Search for the cell housing the specified text and yield its [x, y] center coordinate. 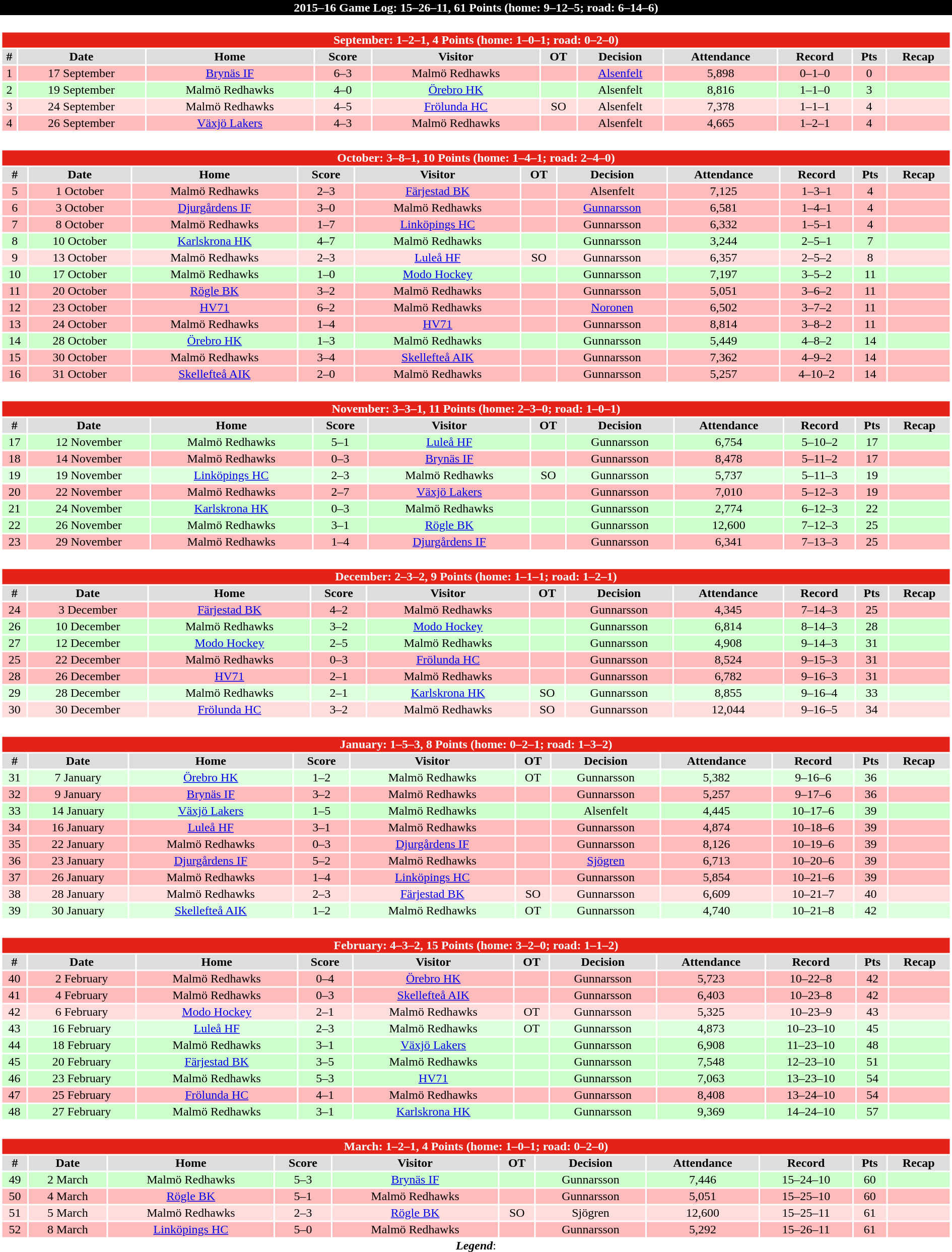
19 November [89, 475]
7–12–3 [820, 525]
8,408 [711, 1095]
1–5–1 [817, 224]
5,854 [716, 877]
December: 2–3–2, 9 Points (home: 1–1–1; road: 1–2–1) [475, 577]
January: 1–5–3, 8 Points (home: 0–2–1; road: 1–3–2) [475, 744]
52 [15, 1230]
3–4 [326, 357]
7,010 [729, 492]
10–20–6 [813, 861]
5,292 [703, 1230]
1–1–0 [815, 90]
14–24–10 [811, 1112]
17 September [81, 73]
3 December [88, 610]
24 September [81, 106]
57 [872, 1112]
24 [14, 610]
38 [14, 894]
15–25–10 [806, 1197]
4–7 [326, 241]
23 [14, 542]
30 [14, 710]
12,044 [728, 710]
16 February [82, 1028]
26 November [89, 525]
16 [15, 374]
2 February [82, 979]
4–5 [343, 106]
22 December [88, 660]
6 February [82, 1012]
9–17–6 [813, 795]
20 October [80, 291]
February: 4–3–2, 15 Points (home: 3–2–0; road: 1–1–2) [475, 946]
3–8–2 [817, 324]
5,325 [711, 1012]
October: 3–8–1, 10 Points (home: 1–4–1; road: 2–4–0) [475, 158]
9–16–4 [819, 693]
6–2 [326, 308]
37 [14, 877]
6,713 [716, 861]
26 [14, 626]
10 October [80, 241]
4,665 [721, 123]
4–2 [339, 610]
10–21–6 [813, 877]
6,609 [716, 894]
6,341 [729, 542]
14 January [78, 811]
10–17–6 [813, 811]
4–9–2 [817, 357]
22 January [78, 844]
6,782 [728, 677]
0 [869, 73]
10–22–8 [811, 979]
15–26–11 [806, 1230]
24 November [89, 508]
30 October [80, 357]
7,125 [723, 191]
41 [14, 995]
March: 1–2–1, 4 Points (home: 1–0–1; road: 0–2–0) [475, 1146]
23 January [78, 861]
2–5–1 [817, 241]
21 [14, 508]
23 October [80, 308]
4,345 [728, 610]
7,197 [723, 275]
1–2–1 [815, 123]
4–3 [343, 123]
27 [14, 643]
25 February [82, 1095]
1–7 [326, 224]
13–24–10 [811, 1095]
27 February [82, 1112]
8,126 [716, 844]
7–13–3 [820, 542]
November: 3–3–1, 11 Points (home: 2–3–0; road: 1–0–1) [475, 409]
26 December [88, 677]
16 January [78, 828]
1–3 [326, 341]
22 November [89, 492]
19 September [81, 90]
12 December [88, 643]
8,524 [728, 660]
10–23–8 [811, 995]
5 March [67, 1213]
28 October [80, 341]
8,855 [728, 693]
29 [14, 693]
1 October [80, 191]
5–0 [303, 1230]
4,874 [716, 828]
4,873 [711, 1028]
4–8–2 [817, 341]
12 November [89, 442]
3 October [80, 208]
10–23–10 [811, 1028]
9 January [78, 795]
8 March [67, 1230]
1–4–1 [817, 208]
10–19–6 [813, 844]
9–15–3 [819, 660]
6,502 [723, 308]
8 October [80, 224]
47 [14, 1095]
5 [15, 191]
30 December [88, 710]
7 January [78, 777]
32 [14, 795]
2 [9, 90]
4,740 [716, 910]
6,908 [711, 1045]
6,814 [728, 626]
6–3 [343, 73]
15 [15, 357]
28 January [78, 894]
6,581 [723, 208]
5–12–3 [820, 492]
3–6–2 [817, 291]
5–2 [321, 861]
6,357 [723, 257]
17 October [80, 275]
3,244 [723, 241]
2–0 [326, 374]
5,737 [729, 475]
4 February [82, 995]
26 January [78, 877]
18 February [82, 1045]
26 September [81, 123]
3–7–2 [817, 308]
29 November [89, 542]
15–25–11 [806, 1213]
5,723 [711, 979]
4 March [67, 1197]
15–24–10 [806, 1179]
12 [15, 308]
2–5–2 [817, 257]
0–1–0 [815, 73]
7,378 [721, 106]
5–11–3 [820, 475]
4–1 [325, 1095]
4,445 [716, 811]
6,403 [711, 995]
September: 1–2–1, 4 Points (home: 1–0–1; road: 0–2–0) [475, 40]
20 [14, 492]
49 [15, 1179]
13 October [80, 257]
5,382 [716, 777]
2 March [67, 1179]
24 October [80, 324]
10 [15, 275]
2015–16 Game Log: 15–26–11, 61 Points (home: 9–12–5; road: 6–14–6) [476, 8]
13–23–10 [811, 1079]
1–1–1 [815, 106]
50 [15, 1197]
7,548 [711, 1062]
4–0 [343, 90]
11–23–10 [811, 1045]
3–5 [325, 1062]
5,449 [723, 341]
13 [15, 324]
2,774 [729, 508]
2–7 [341, 492]
1–0 [326, 275]
8–14–3 [819, 626]
1 [9, 73]
6 [15, 208]
10–23–9 [811, 1012]
28 December [88, 693]
1–3–1 [817, 191]
6,332 [723, 224]
7–14–3 [819, 610]
8,478 [729, 459]
44 [14, 1045]
10 December [88, 626]
30 January [78, 910]
1–5 [321, 811]
5–11–2 [820, 459]
8,814 [723, 324]
7,063 [711, 1079]
7,446 [703, 1179]
23 February [82, 1079]
8,816 [721, 90]
4,908 [728, 643]
3–5–2 [817, 275]
9–14–3 [819, 643]
35 [14, 844]
10–21–8 [813, 910]
14 November [89, 459]
46 [14, 1079]
20 February [82, 1062]
31 October [80, 374]
9 [15, 257]
9–16–5 [819, 710]
Noronen [612, 308]
12–23–10 [811, 1062]
3–0 [326, 208]
9–16–6 [813, 777]
7,362 [723, 357]
6–12–3 [820, 508]
18 [14, 459]
6,754 [729, 442]
0–4 [325, 979]
4–10–2 [817, 374]
2–5 [339, 643]
9,369 [711, 1112]
10–18–6 [813, 828]
10–21–7 [813, 894]
9–16–3 [819, 677]
5–10–2 [820, 442]
5,898 [721, 73]
